For the text-containing cell, return its midpoint in (X, Y) coordinate format. 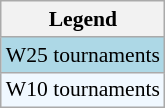
W10 tournaments (83, 90)
Legend (83, 19)
W25 tournaments (83, 55)
